Capture the cell that displays the provided text and extract its [x, y] central coordinate. 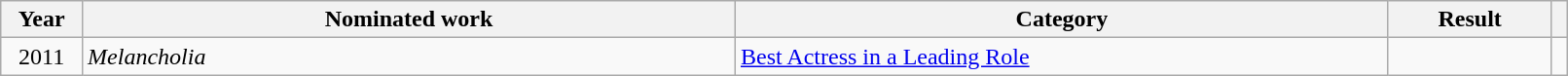
Category [1061, 19]
Nominated work [409, 19]
Melancholia [409, 57]
Year [42, 19]
Result [1470, 19]
Best Actress in a Leading Role [1061, 57]
2011 [42, 57]
